Determine the [X, Y] coordinate at the center of the cell enclosing the given text.  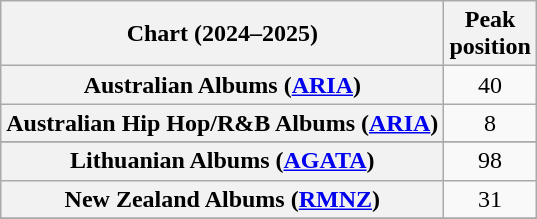
Peakposition [490, 34]
Australian Albums (ARIA) [222, 85]
New Zealand Albums (RMNZ) [222, 199]
Chart (2024–2025) [222, 34]
31 [490, 199]
Lithuanian Albums (AGATA) [222, 161]
Australian Hip Hop/R&B Albums (ARIA) [222, 123]
8 [490, 123]
40 [490, 85]
98 [490, 161]
